Return the [X, Y] coordinate for the center point of the cell that contains the specified text.  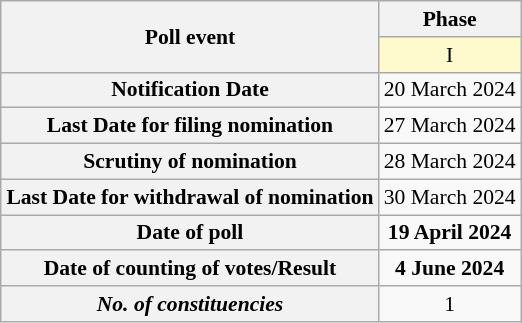
1 [450, 304]
No. of constituencies [190, 304]
28 March 2024 [450, 161]
I [450, 54]
Date of counting of votes/Result [190, 268]
19 April 2024 [450, 232]
Scrutiny of nomination [190, 161]
30 March 2024 [450, 197]
20 March 2024 [450, 90]
Poll event [190, 36]
Date of poll [190, 232]
Phase [450, 19]
Last Date for filing nomination [190, 126]
Notification Date [190, 90]
4 June 2024 [450, 268]
27 March 2024 [450, 126]
Last Date for withdrawal of nomination [190, 197]
